Return [X, Y] of the center of cell containing provided text 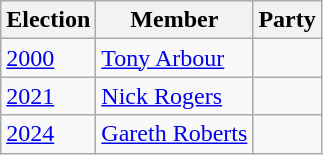
Nick Rogers [174, 96]
Gareth Roberts [174, 134]
Tony Arbour [174, 58]
2021 [48, 96]
2000 [48, 58]
Member [174, 20]
2024 [48, 134]
Election [48, 20]
Party [287, 20]
